Pinpoint the cell where the given text exists, returning its [X, Y] midpoint coordinate. 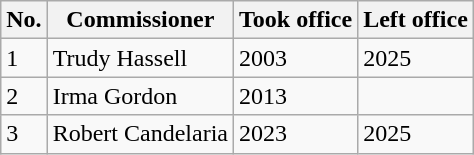
Trudy Hassell [140, 58]
2003 [295, 58]
No. [24, 20]
Left office [416, 20]
Took office [295, 20]
Robert Candelaria [140, 134]
Irma Gordon [140, 96]
2 [24, 96]
2013 [295, 96]
1 [24, 58]
2023 [295, 134]
Commissioner [140, 20]
3 [24, 134]
